Locate the cell with the specified text and output its [x, y] center coordinate. 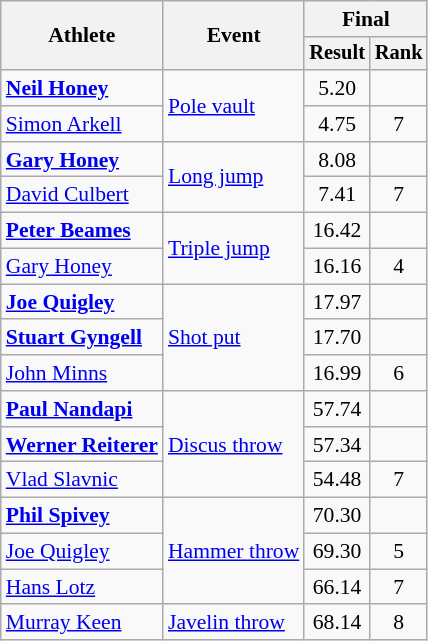
David Culbert [82, 195]
Event [234, 36]
5.20 [337, 88]
Murray Keen [82, 623]
57.34 [337, 445]
5 [399, 552]
54.48 [337, 480]
Athlete [82, 36]
Triple jump [234, 248]
Javelin throw [234, 623]
8 [399, 623]
Werner Reiterer [82, 445]
Discus throw [234, 444]
66.14 [337, 587]
17.97 [337, 302]
Rank [399, 54]
17.70 [337, 338]
Result [337, 54]
7.41 [337, 195]
Paul Nandapi [82, 409]
Hans Lotz [82, 587]
Hammer throw [234, 552]
Neil Honey [82, 88]
Stuart Gyngell [82, 338]
70.30 [337, 516]
6 [399, 373]
Peter Beames [82, 231]
57.74 [337, 409]
Phil Spivey [82, 516]
Vlad Slavnic [82, 480]
16.16 [337, 267]
4.75 [337, 124]
4 [399, 267]
68.14 [337, 623]
Pole vault [234, 106]
John Minns [82, 373]
16.42 [337, 231]
8.08 [337, 160]
Simon Arkell [82, 124]
16.99 [337, 373]
Long jump [234, 178]
Final [366, 19]
69.30 [337, 552]
Shot put [234, 338]
